Provide the [x, y] coordinate of the cell's center where the given text is located.  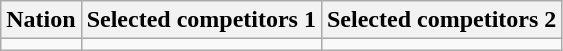
Selected competitors 2 [441, 20]
Nation [41, 20]
Selected competitors 1 [201, 20]
